Scan for the cell matching the given text and deliver its [x, y] coordinate at center. 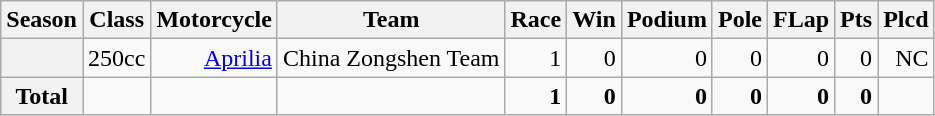
Class [116, 20]
Plcd [906, 20]
Pole [740, 20]
250cc [116, 58]
Race [536, 20]
Team [391, 20]
Podium [666, 20]
Aprilia [214, 58]
Pts [856, 20]
Win [594, 20]
China Zongshen Team [391, 58]
NC [906, 58]
Total [42, 96]
FLap [802, 20]
Motorcycle [214, 20]
Season [42, 20]
